Extract the (X, Y) coordinate from the center of the cell holding the provided text.  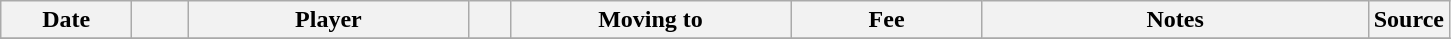
Moving to (650, 20)
Notes (1175, 20)
Date (66, 20)
Fee (886, 20)
Player (328, 20)
Source (1408, 20)
